Locate the cell with the specified text and output its [X, Y] center coordinate. 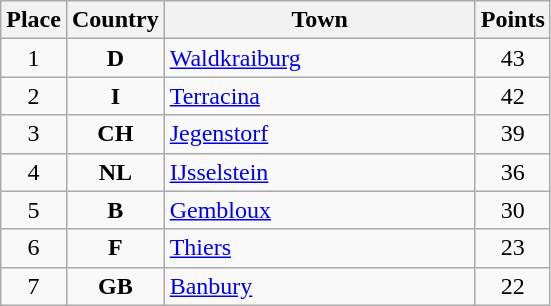
Country [115, 20]
39 [512, 134]
Banbury [320, 286]
Town [320, 20]
I [115, 96]
D [115, 58]
GB [115, 286]
F [115, 248]
36 [512, 172]
CH [115, 134]
3 [34, 134]
Thiers [320, 248]
B [115, 210]
43 [512, 58]
1 [34, 58]
Points [512, 20]
Terracina [320, 96]
6 [34, 248]
2 [34, 96]
NL [115, 172]
23 [512, 248]
42 [512, 96]
Waldkraiburg [320, 58]
30 [512, 210]
Jegenstorf [320, 134]
Place [34, 20]
22 [512, 286]
IJsselstein [320, 172]
4 [34, 172]
7 [34, 286]
Gembloux [320, 210]
5 [34, 210]
